Capture the cell that displays the provided text and extract its (x, y) central coordinate. 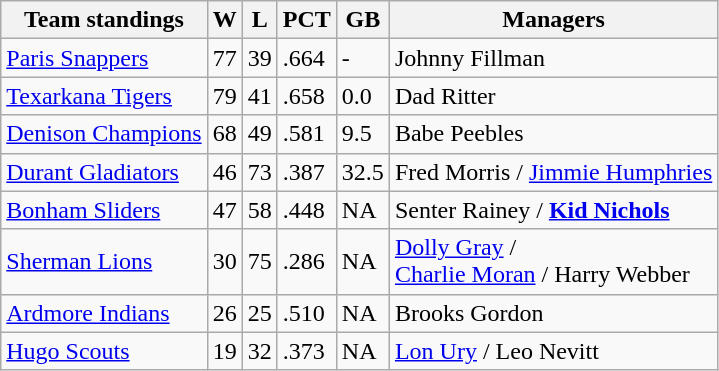
0.0 (362, 96)
Durant Gladiators (104, 172)
.387 (306, 172)
Ardmore Indians (104, 313)
Fred Morris / Jimmie Humphries (553, 172)
Lon Ury / Leo Nevitt (553, 351)
77 (224, 58)
32.5 (362, 172)
.664 (306, 58)
41 (260, 96)
Brooks Gordon (553, 313)
68 (224, 134)
39 (260, 58)
Sherman Lions (104, 262)
26 (224, 313)
.658 (306, 96)
49 (260, 134)
73 (260, 172)
.373 (306, 351)
47 (224, 210)
GB (362, 20)
Hugo Scouts (104, 351)
30 (224, 262)
Paris Snappers (104, 58)
Texarkana Tigers (104, 96)
.448 (306, 210)
Babe Peebles (553, 134)
PCT (306, 20)
.581 (306, 134)
58 (260, 210)
Johnny Fillman (553, 58)
W (224, 20)
L (260, 20)
Denison Champions (104, 134)
25 (260, 313)
- (362, 58)
32 (260, 351)
Team standings (104, 20)
75 (260, 262)
19 (224, 351)
Dolly Gray / Charlie Moran / Harry Webber (553, 262)
Managers (553, 20)
Dad Ritter (553, 96)
.286 (306, 262)
9.5 (362, 134)
46 (224, 172)
Bonham Sliders (104, 210)
Senter Rainey / Kid Nichols (553, 210)
79 (224, 96)
.510 (306, 313)
